Output the [x, y] coordinate of the center of the cell containing the given text.  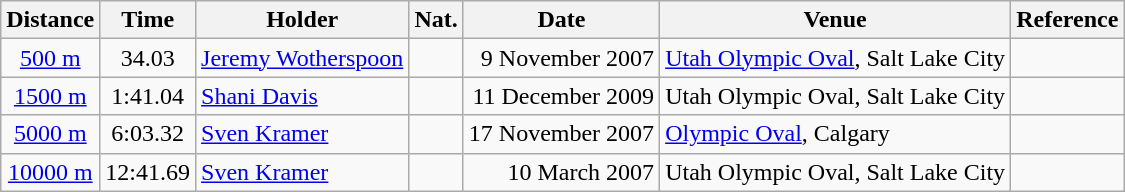
500 m [50, 58]
9 November 2007 [561, 58]
Shani Davis [302, 96]
Olympic Oval, Calgary [836, 134]
1:41.04 [148, 96]
Date [561, 20]
11 December 2009 [561, 96]
10 March 2007 [561, 172]
Nat. [436, 20]
Jeremy Wotherspoon [302, 58]
Reference [1068, 20]
Time [148, 20]
Holder [302, 20]
10000 m [50, 172]
6:03.32 [148, 134]
1500 m [50, 96]
12:41.69 [148, 172]
34.03 [148, 58]
Distance [50, 20]
17 November 2007 [561, 134]
Venue [836, 20]
5000 m [50, 134]
